Identify which cell holds the provided text, then report its [x, y] central coordinate. 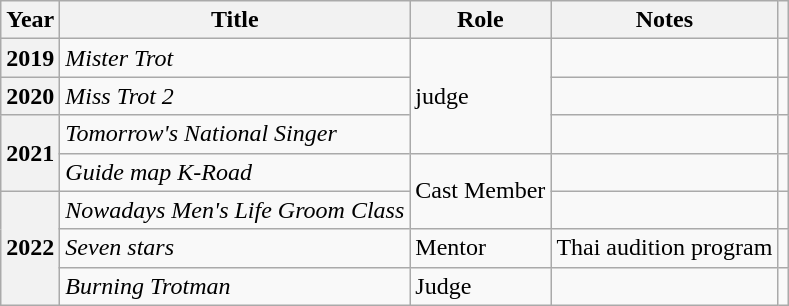
Miss Trot 2 [235, 96]
2020 [30, 96]
Thai audition program [664, 248]
Nowadays Men's Life Groom Class [235, 210]
Mentor [480, 248]
Notes [664, 20]
Guide map K-Road [235, 172]
Tomorrow's National Singer [235, 134]
Burning Trotman [235, 286]
Judge [480, 286]
judge [480, 96]
Mister Trot [235, 58]
2021 [30, 153]
2019 [30, 58]
Cast Member [480, 191]
Seven stars [235, 248]
Role [480, 20]
Year [30, 20]
Title [235, 20]
2022 [30, 248]
